Determine the (X, Y) coordinate at the center of the cell enclosing the given text.  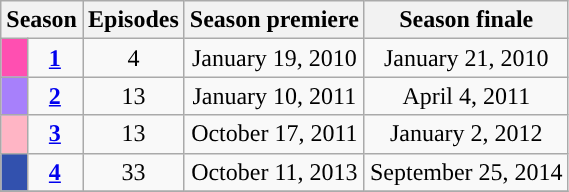
January 21, 2010 (466, 58)
October 17, 2011 (274, 134)
April 4, 2011 (466, 96)
Season (42, 20)
2 (54, 96)
January 19, 2010 (274, 58)
1 (54, 58)
January 2, 2012 (466, 134)
January 10, 2011 (274, 96)
Season premiere (274, 20)
3 (54, 134)
October 11, 2013 (274, 172)
Season finale (466, 20)
September 25, 2014 (466, 172)
33 (133, 172)
Episodes (133, 20)
